Pinpoint the cell where the given text exists, returning its (x, y) midpoint coordinate. 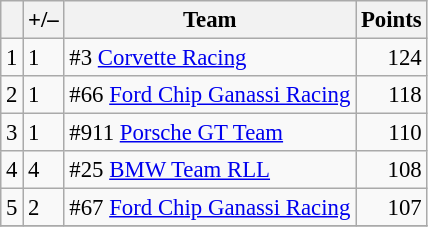
124 (392, 58)
#911 Porsche GT Team (210, 133)
Points (392, 20)
108 (392, 170)
#3 Corvette Racing (210, 58)
5 (12, 208)
#66 Ford Chip Ganassi Racing (210, 95)
+/– (44, 20)
107 (392, 208)
3 (12, 133)
#25 BMW Team RLL (210, 170)
#67 Ford Chip Ganassi Racing (210, 208)
110 (392, 133)
118 (392, 95)
Team (210, 20)
